Find where the given text appears and provide that cell's center as (X, Y) coordinate. 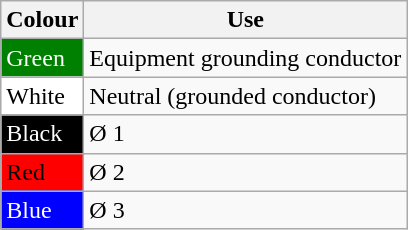
Ø 1 (246, 134)
Equipment grounding conductor (246, 58)
Black (42, 134)
Blue (42, 210)
Neutral (grounded conductor) (246, 96)
Green (42, 58)
Ø 2 (246, 172)
White (42, 96)
Colour (42, 20)
Red (42, 172)
Use (246, 20)
Ø 3 (246, 210)
